Find where the given text appears and provide that cell's center as (X, Y) coordinate. 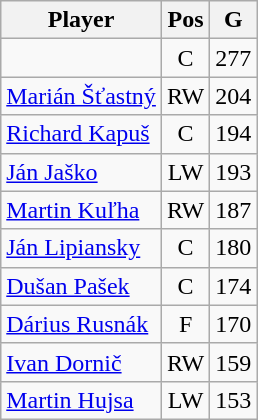
Martin Hujsa (82, 400)
Player (82, 20)
Richard Kapuš (82, 134)
Marián Šťastný (82, 96)
Dárius Rusnák (82, 324)
F (185, 324)
Dušan Pašek (82, 286)
Pos (185, 20)
174 (234, 286)
170 (234, 324)
159 (234, 362)
153 (234, 400)
187 (234, 210)
180 (234, 248)
Martin Kuľha (82, 210)
G (234, 20)
Ivan Dornič (82, 362)
Ján Lipiansky (82, 248)
Ján Jaško (82, 172)
193 (234, 172)
194 (234, 134)
204 (234, 96)
277 (234, 58)
